Detect which cell encompasses the target text, then output its (X, Y) center coordinate. 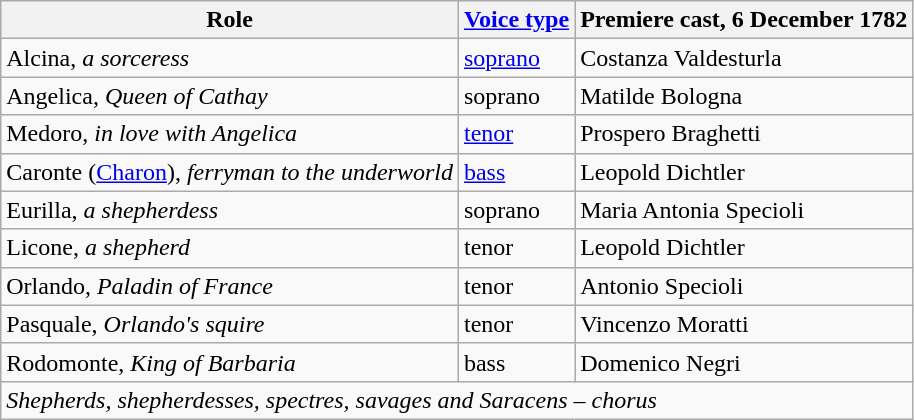
Alcina, a sorceress (230, 58)
Rodomonte, King of Barbaria (230, 362)
Caronte (Charon), ferryman to the underworld (230, 172)
Voice type (516, 20)
Domenico Negri (744, 362)
Role (230, 20)
Matilde Bologna (744, 96)
Costanza Valdesturla (744, 58)
Shepherds, shepherdesses, spectres, savages and Saracens – chorus (457, 400)
Antonio Specioli (744, 286)
Premiere cast, 6 December 1782 (744, 20)
Eurilla, a shepherdess (230, 210)
Pasquale, Orlando's squire (230, 324)
Medoro, in love with Angelica (230, 134)
Vincenzo Moratti (744, 324)
Prospero Braghetti (744, 134)
Angelica, Queen of Cathay (230, 96)
Maria Antonia Specioli (744, 210)
Orlando, Paladin of France (230, 286)
Licone, a shepherd (230, 248)
